Extract the (X, Y) coordinate from the center of the cell holding the provided text.  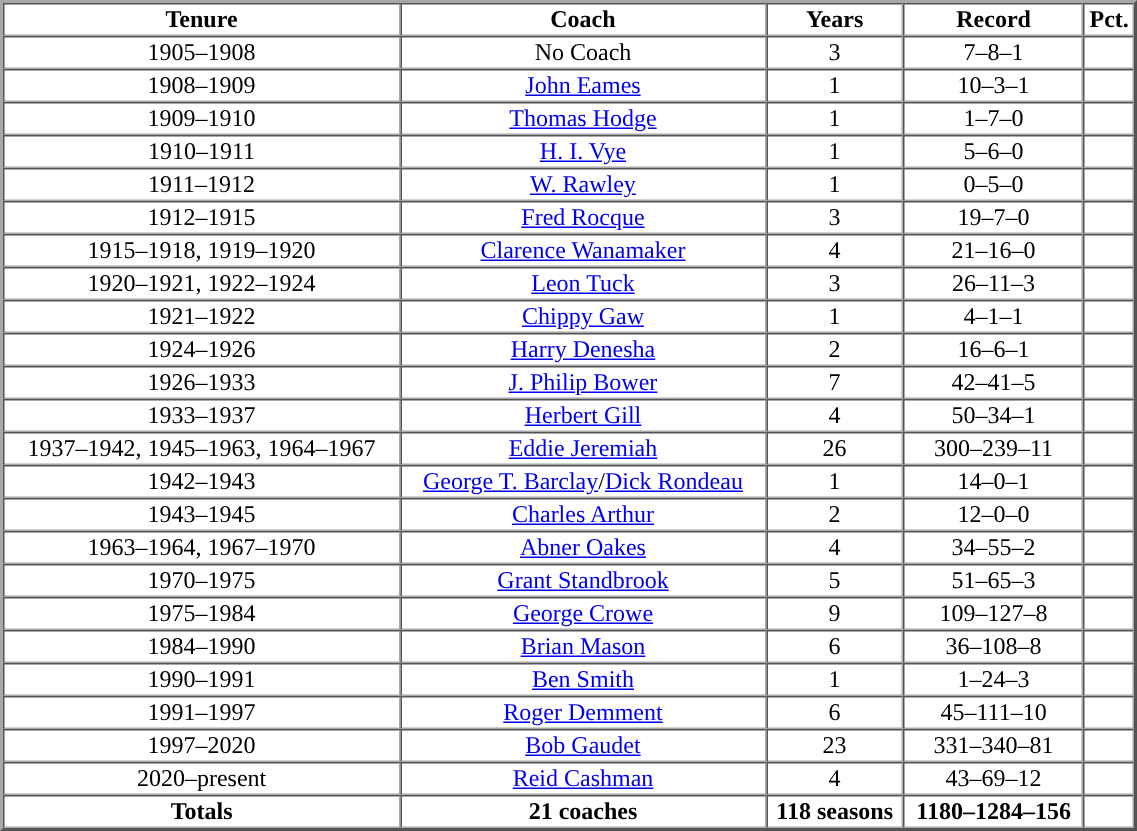
26 (835, 448)
Record (993, 20)
5 (835, 580)
John Eames (583, 86)
14–0–1 (993, 482)
1943–1945 (202, 514)
1963–1964, 1967–1970 (202, 548)
1937–1942, 1945–1963, 1964–1967 (202, 448)
10–3–1 (993, 86)
H. I. Vye (583, 152)
1942–1943 (202, 482)
Grant Standbrook (583, 580)
1180–1284–156 (993, 812)
1912–1915 (202, 218)
1911–1912 (202, 184)
1933–1937 (202, 416)
23 (835, 746)
34–55–2 (993, 548)
1984–1990 (202, 646)
Years (835, 20)
Totals (202, 812)
Eddie Jeremiah (583, 448)
1915–1918, 1919–1920 (202, 250)
Pct. (1110, 20)
1970–1975 (202, 580)
300–239–11 (993, 448)
Roger Demment (583, 712)
1–24–3 (993, 680)
45–111–10 (993, 712)
1921–1922 (202, 316)
50–34–1 (993, 416)
Thomas Hodge (583, 118)
Reid Cashman (583, 778)
7 (835, 382)
Brian Mason (583, 646)
1997–2020 (202, 746)
1910–1911 (202, 152)
109–127–8 (993, 614)
1991–1997 (202, 712)
2020–present (202, 778)
1975–1984 (202, 614)
Fred Rocque (583, 218)
0–5–0 (993, 184)
1908–1909 (202, 86)
19–7–0 (993, 218)
21 coaches (583, 812)
Clarence Wanamaker (583, 250)
1920–1921, 1922–1924 (202, 284)
Coach (583, 20)
Ben Smith (583, 680)
42–41–5 (993, 382)
26–11–3 (993, 284)
1924–1926 (202, 350)
21–16–0 (993, 250)
7–8–1 (993, 52)
Abner Oakes (583, 548)
Charles Arthur (583, 514)
9 (835, 614)
W. Rawley (583, 184)
Chippy Gaw (583, 316)
Harry Denesha (583, 350)
1926–1933 (202, 382)
5–6–0 (993, 152)
4–1–1 (993, 316)
Bob Gaudet (583, 746)
51–65–3 (993, 580)
George T. Barclay/Dick Rondeau (583, 482)
36–108–8 (993, 646)
Leon Tuck (583, 284)
No Coach (583, 52)
331–340–81 (993, 746)
George Crowe (583, 614)
Tenure (202, 20)
118 seasons (835, 812)
1–7–0 (993, 118)
1990–1991 (202, 680)
12–0–0 (993, 514)
1905–1908 (202, 52)
43–69–12 (993, 778)
J. Philip Bower (583, 382)
1909–1910 (202, 118)
Herbert Gill (583, 416)
16–6–1 (993, 350)
